Scan for the cell matching the given text and deliver its (X, Y) coordinate at center. 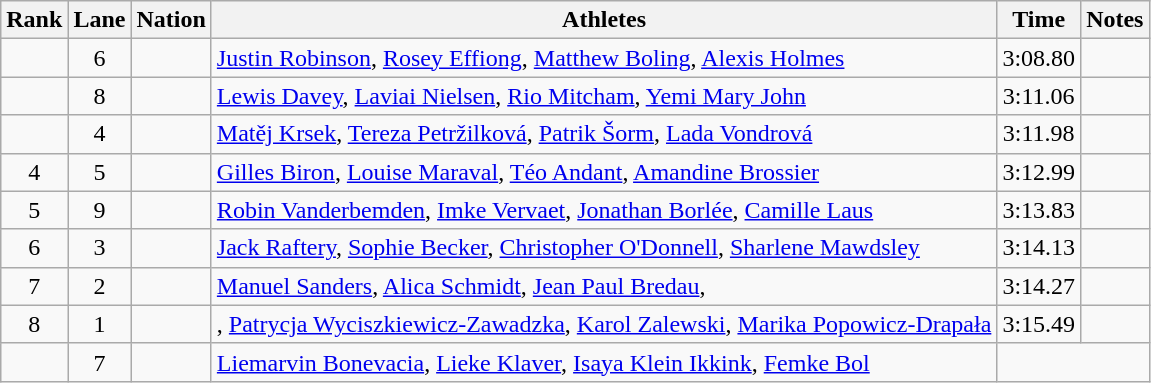
Rank (34, 20)
9 (100, 210)
Athletes (604, 20)
Matěj Krsek, Tereza Petržilková, Patrik Šorm, Lada Vondrová (604, 134)
3:11.98 (1039, 134)
3:08.80 (1039, 58)
3:12.99 (1039, 172)
3:14.13 (1039, 248)
, Patrycja Wyciszkiewicz-Zawadzka, Karol Zalewski, Marika Popowicz-Drapała (604, 324)
Manuel Sanders, Alica Schmidt, Jean Paul Bredau, (604, 286)
Notes (1115, 20)
3:14.27 (1039, 286)
Lewis Davey, Laviai Nielsen, Rio Mitcham, Yemi Mary John (604, 96)
Nation (171, 20)
Liemarvin Bonevacia, Lieke Klaver, Isaya Klein Ikkink, Femke Bol (604, 362)
Time (1039, 20)
2 (100, 286)
Lane (100, 20)
Robin Vanderbemden, Imke Vervaet, Jonathan Borlée, Camille Laus (604, 210)
1 (100, 324)
Jack Raftery, Sophie Becker, Christopher O'Donnell, Sharlene Mawdsley (604, 248)
Gilles Biron, Louise Maraval, Téo Andant, Amandine Brossier (604, 172)
3:11.06 (1039, 96)
Justin Robinson, Rosey Effiong, Matthew Boling, Alexis Holmes (604, 58)
3:13.83 (1039, 210)
3 (100, 248)
3:15.49 (1039, 324)
